Search for the cell housing the specified text and yield its (X, Y) center coordinate. 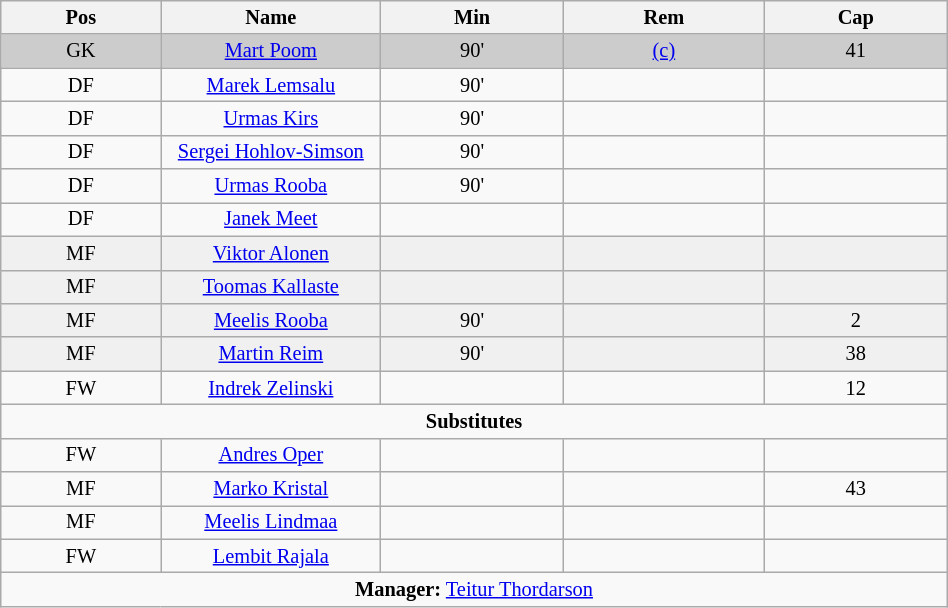
41 (856, 51)
Substitutes (474, 421)
Meelis Rooba (271, 320)
12 (856, 388)
Min (472, 17)
Meelis Lindmaa (271, 522)
Andres Oper (271, 455)
Mart Poom (271, 51)
43 (856, 489)
GK (81, 51)
Rem (664, 17)
38 (856, 354)
Pos (81, 17)
Indrek Zelinski (271, 388)
Martin Reim (271, 354)
(c) (664, 51)
Marko Kristal (271, 489)
Cap (856, 17)
Lembit Rajala (271, 556)
Name (271, 17)
Urmas Kirs (271, 118)
Janek Meet (271, 219)
Urmas Rooba (271, 186)
Viktor Alonen (271, 253)
2 (856, 320)
Manager: Teitur Thordarson (474, 589)
Marek Lemsalu (271, 85)
Toomas Kallaste (271, 287)
Sergei Hohlov-Simson (271, 152)
